Extract the [X, Y] coordinate from the center of the cell holding the provided text.  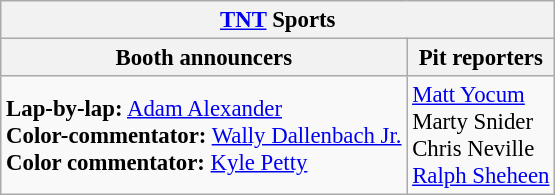
Pit reporters [481, 58]
TNT Sports [278, 20]
Matt YocumMarty SniderChris NevilleRalph Sheheen [481, 136]
Lap-by-lap: Adam AlexanderColor-commentator: Wally Dallenbach Jr.Color commentator: Kyle Petty [204, 136]
Booth announcers [204, 58]
